Identify which cell holds the provided text, then report its (X, Y) central coordinate. 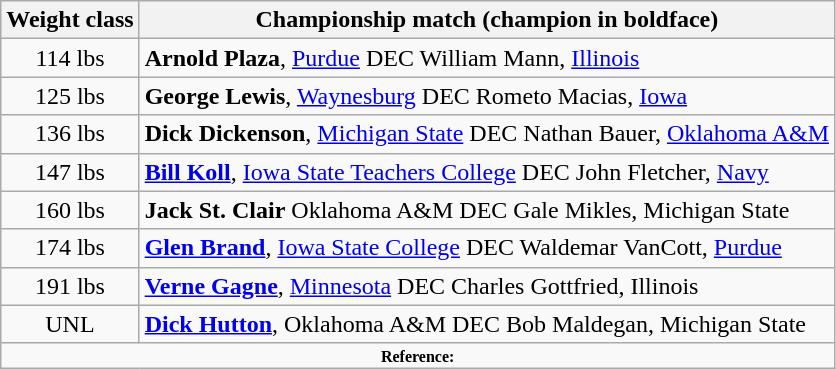
Dick Hutton, Oklahoma A&M DEC Bob Maldegan, Michigan State (486, 324)
Weight class (70, 20)
136 lbs (70, 134)
Dick Dickenson, Michigan State DEC Nathan Bauer, Oklahoma A&M (486, 134)
114 lbs (70, 58)
125 lbs (70, 96)
Bill Koll, Iowa State Teachers College DEC John Fletcher, Navy (486, 172)
Verne Gagne, Minnesota DEC Charles Gottfried, Illinois (486, 286)
191 lbs (70, 286)
160 lbs (70, 210)
Jack St. Clair Oklahoma A&M DEC Gale Mikles, Michigan State (486, 210)
174 lbs (70, 248)
Arnold Plaza, Purdue DEC William Mann, Illinois (486, 58)
Championship match (champion in boldface) (486, 20)
George Lewis, Waynesburg DEC Rometo Macias, Iowa (486, 96)
Glen Brand, Iowa State College DEC Waldemar VanCott, Purdue (486, 248)
UNL (70, 324)
Reference: (418, 355)
147 lbs (70, 172)
